Extract the (x, y) coordinate from the center of the cell holding the provided text.  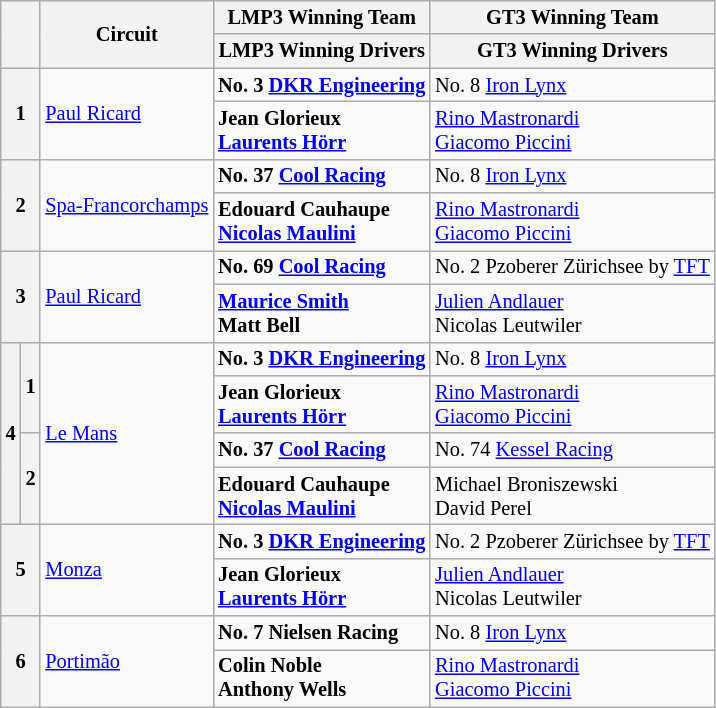
Maurice Smith Matt Bell (322, 313)
Le Mans (126, 434)
LMP3 Winning Team (322, 17)
5 (21, 570)
Spa-Francorchamps (126, 204)
Colin Noble Anthony Wells (322, 678)
LMP3 Winning Drivers (322, 51)
4 (11, 434)
Monza (126, 570)
GT3 Winning Drivers (572, 51)
Portimão (126, 662)
Circuit (126, 34)
No. 7 Nielsen Racing (322, 633)
No. 74 Kessel Racing (572, 450)
6 (21, 662)
GT3 Winning Team (572, 17)
No. 69 Cool Racing (322, 267)
3 (21, 296)
Michael Broniszewski David Perel (572, 496)
